Locate the cell with the specified text and output its [x, y] center coordinate. 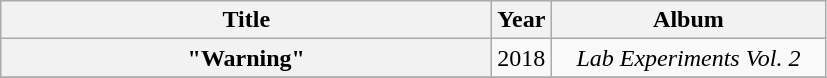
"Warning" [246, 58]
2018 [522, 58]
Title [246, 20]
Lab Experiments Vol. 2 [688, 58]
Album [688, 20]
Year [522, 20]
